Return the [x, y] coordinate for the center point of the cell that contains the specified text.  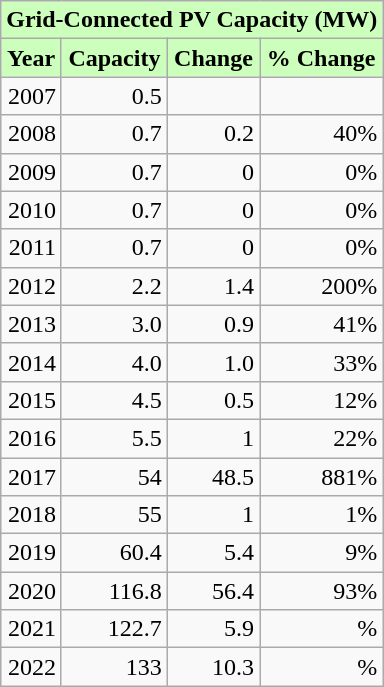
60.4 [114, 553]
Year [32, 58]
2014 [32, 362]
116.8 [114, 591]
2008 [32, 134]
2012 [32, 286]
4.0 [114, 362]
881% [322, 477]
93% [322, 591]
200% [322, 286]
1.0 [213, 362]
5.4 [213, 553]
2020 [32, 591]
33% [322, 362]
48.5 [213, 477]
2010 [32, 210]
0.9 [213, 324]
2011 [32, 248]
2015 [32, 400]
54 [114, 477]
2018 [32, 515]
122.7 [114, 629]
1% [322, 515]
5.5 [114, 438]
10.3 [213, 667]
12% [322, 400]
40% [322, 134]
2009 [32, 172]
2013 [32, 324]
9% [322, 553]
% Change [322, 58]
2016 [32, 438]
2021 [32, 629]
2.2 [114, 286]
0.2 [213, 134]
56.4 [213, 591]
1.4 [213, 286]
5.9 [213, 629]
41% [322, 324]
2017 [32, 477]
Change [213, 58]
Grid-Connected PV Capacity (MW) [192, 20]
133 [114, 667]
22% [322, 438]
2022 [32, 667]
55 [114, 515]
4.5 [114, 400]
Capacity [114, 58]
2019 [32, 553]
2007 [32, 96]
3.0 [114, 324]
